For the text-containing cell, return its midpoint in (X, Y) coordinate format. 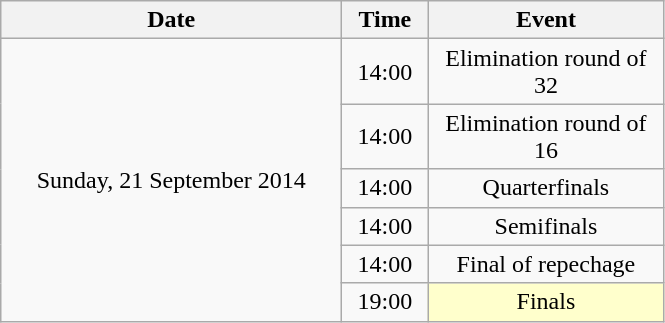
Sunday, 21 September 2014 (172, 180)
Elimination round of 16 (546, 136)
Final of repechage (546, 264)
19:00 (385, 302)
Date (172, 20)
Quarterfinals (546, 188)
Semifinals (546, 226)
Elimination round of 32 (546, 72)
Finals (546, 302)
Time (385, 20)
Event (546, 20)
